Determine the [X, Y] coordinate at the center of the cell enclosing the given text.  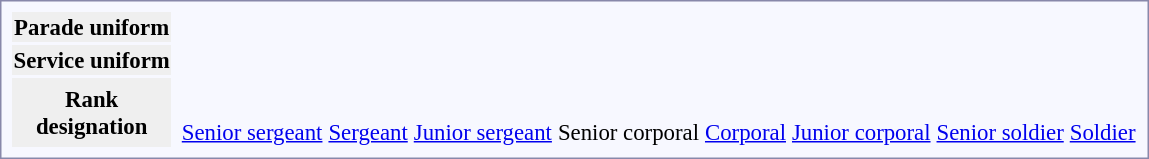
Junior corporal [861, 132]
Soldier [1102, 132]
Rankdesignation [92, 112]
Parade uniform [92, 27]
Corporal [745, 132]
Service uniform [92, 60]
Senior corporal [628, 132]
Sergeant [368, 132]
Junior sergeant [482, 132]
Senior sergeant [252, 132]
Senior soldier [1000, 132]
